Find where the given text appears and provide that cell's center as [x, y] coordinate. 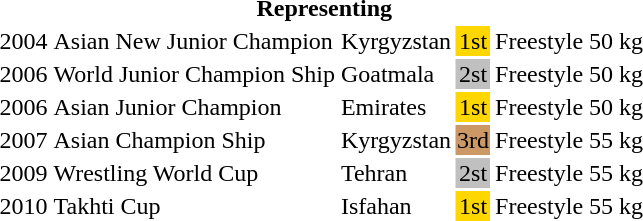
Goatmala [396, 74]
Isfahan [396, 206]
Takhti Cup [194, 206]
Asian New Junior Champion [194, 41]
Emirates [396, 107]
3rd [474, 140]
World Junior Champion Ship [194, 74]
Wrestling World Cup [194, 173]
Tehran [396, 173]
Asian Champion Ship [194, 140]
Asian Junior Champion [194, 107]
